Return [X, Y] of the center of cell containing provided text 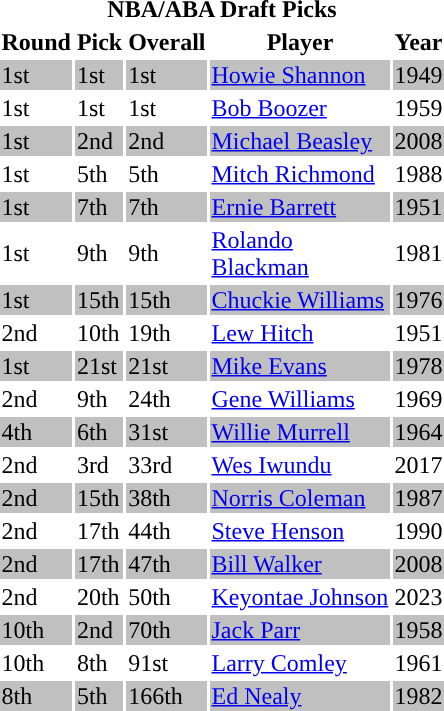
Rolando Blackman [300, 254]
1988 [418, 174]
Gene Williams [300, 399]
Jack Parr [300, 630]
47th [167, 564]
1949 [418, 75]
1976 [418, 300]
24th [167, 399]
Round [36, 42]
Howie Shannon [300, 75]
1961 [418, 663]
70th [167, 630]
31st [167, 432]
Overall [167, 42]
Year [418, 42]
1964 [418, 432]
Pick [99, 42]
1978 [418, 366]
1981 [418, 254]
1969 [418, 399]
166th [167, 696]
Player [300, 42]
1982 [418, 696]
33rd [167, 465]
1958 [418, 630]
1987 [418, 498]
19th [167, 333]
20th [99, 597]
Ernie Barrett [300, 207]
Steve Henson [300, 531]
2017 [418, 465]
91st [167, 663]
Mitch Richmond [300, 174]
44th [167, 531]
1990 [418, 531]
Larry Comley [300, 663]
4th [36, 432]
Norris Coleman [300, 498]
Lew Hitch [300, 333]
Keyontae Johnson [300, 597]
Bill Walker [300, 564]
Chuckie Williams [300, 300]
1959 [418, 108]
Bob Boozer [300, 108]
Willie Murrell [300, 432]
Wes Iwundu [300, 465]
38th [167, 498]
3rd [99, 465]
Ed Nealy [300, 696]
Michael Beasley [300, 141]
6th [99, 432]
50th [167, 597]
Mike Evans [300, 366]
2023 [418, 597]
